Locate the cell with the specified text and output its (x, y) center coordinate. 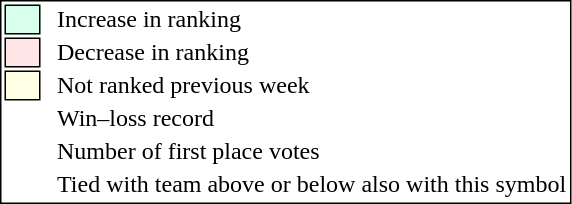
Win–loss record (312, 119)
Decrease in ranking (312, 53)
Increase in ranking (312, 19)
Not ranked previous week (312, 85)
Tied with team above or below also with this symbol (312, 185)
Number of first place votes (312, 151)
